Detect which cell encompasses the target text, then output its (X, Y) center coordinate. 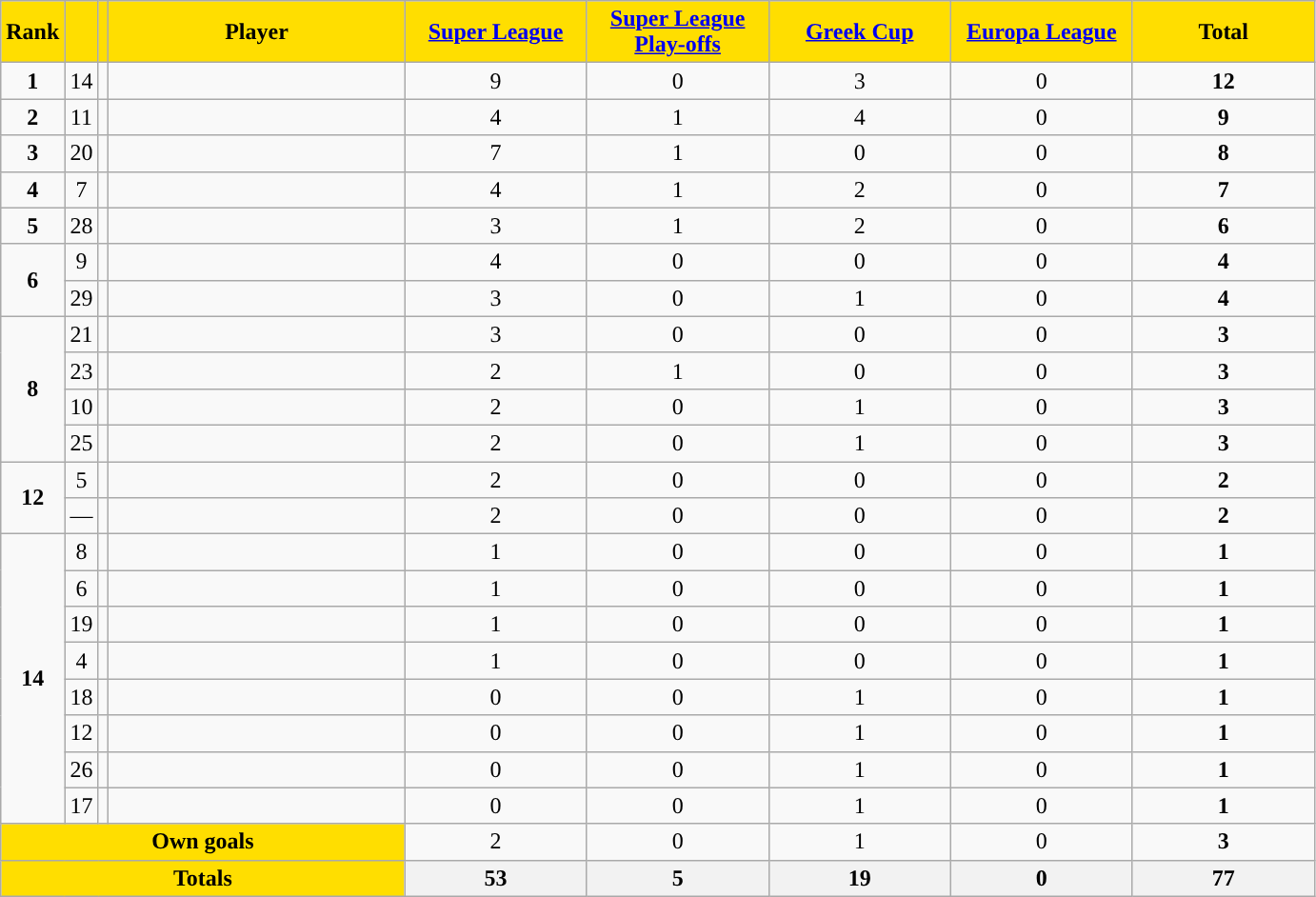
Own goals (203, 842)
17 (82, 806)
23 (82, 370)
— (82, 516)
29 (82, 298)
25 (82, 443)
Greek Cup (859, 32)
20 (82, 153)
28 (82, 226)
26 (82, 769)
21 (82, 334)
Rank (32, 32)
Super League (495, 32)
Player (257, 32)
11 (82, 117)
77 (1223, 878)
18 (82, 697)
Europa League (1042, 32)
Super League Play-offs (678, 32)
Total (1223, 32)
10 (82, 407)
Totals (203, 878)
53 (495, 878)
